Locate the cell with the specified text and output its (x, y) center coordinate. 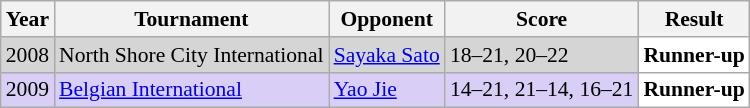
Result (694, 19)
Sayaka Sato (387, 55)
Yao Jie (387, 90)
Score (542, 19)
Year (28, 19)
North Shore City International (192, 55)
Tournament (192, 19)
14–21, 21–14, 16–21 (542, 90)
2008 (28, 55)
Opponent (387, 19)
2009 (28, 90)
Belgian International (192, 90)
18–21, 20–22 (542, 55)
